Find where the given text appears and provide that cell's center as (X, Y) coordinate. 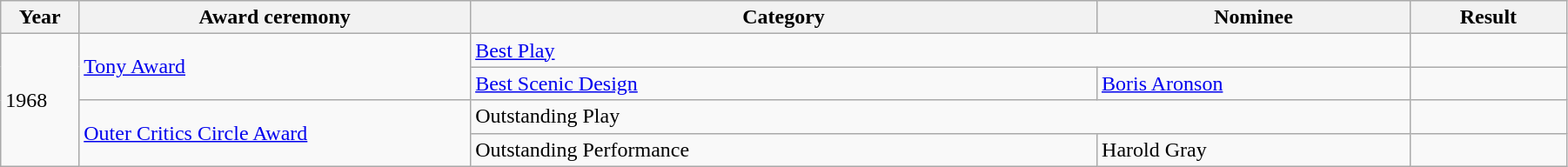
Category (784, 17)
Boris Aronson (1254, 83)
Best Play (941, 50)
Result (1488, 17)
Award ceremony (275, 17)
Best Scenic Design (784, 83)
Tony Award (275, 67)
Harold Gray (1254, 150)
Outstanding Performance (784, 150)
Outer Critics Circle Award (275, 133)
1968 (40, 100)
Outstanding Play (941, 117)
Nominee (1254, 17)
Year (40, 17)
